Scan for the cell matching the given text and deliver its (X, Y) coordinate at center. 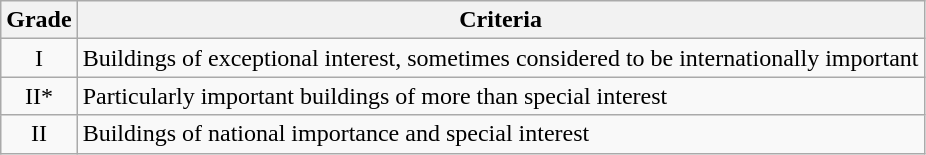
Buildings of exceptional interest, sometimes considered to be internationally important (500, 58)
Buildings of national importance and special interest (500, 134)
II* (39, 96)
II (39, 134)
Grade (39, 20)
I (39, 58)
Criteria (500, 20)
Particularly important buildings of more than special interest (500, 96)
